Search for the cell housing the specified text and yield its (x, y) center coordinate. 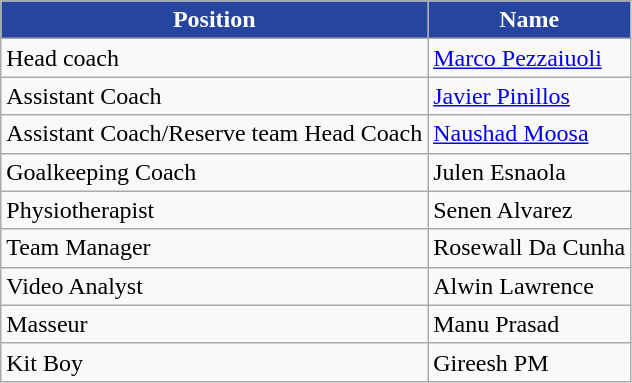
Physiotherapist (214, 210)
Head coach (214, 58)
Senen Alvarez (530, 210)
Alwin Lawrence (530, 286)
Assistant Coach (214, 96)
Name (530, 20)
Video Analyst (214, 286)
Rosewall Da Cunha (530, 248)
Position (214, 20)
Assistant Coach/Reserve team Head Coach (214, 134)
Masseur (214, 324)
Kit Boy (214, 362)
Gireesh PM (530, 362)
Julen Esnaola (530, 172)
Goalkeeping Coach (214, 172)
Naushad Moosa (530, 134)
Javier Pinillos (530, 96)
Manu Prasad (530, 324)
Team Manager (214, 248)
Marco Pezzaiuoli (530, 58)
